Extract the [x, y] coordinate from the center of the cell holding the provided text.  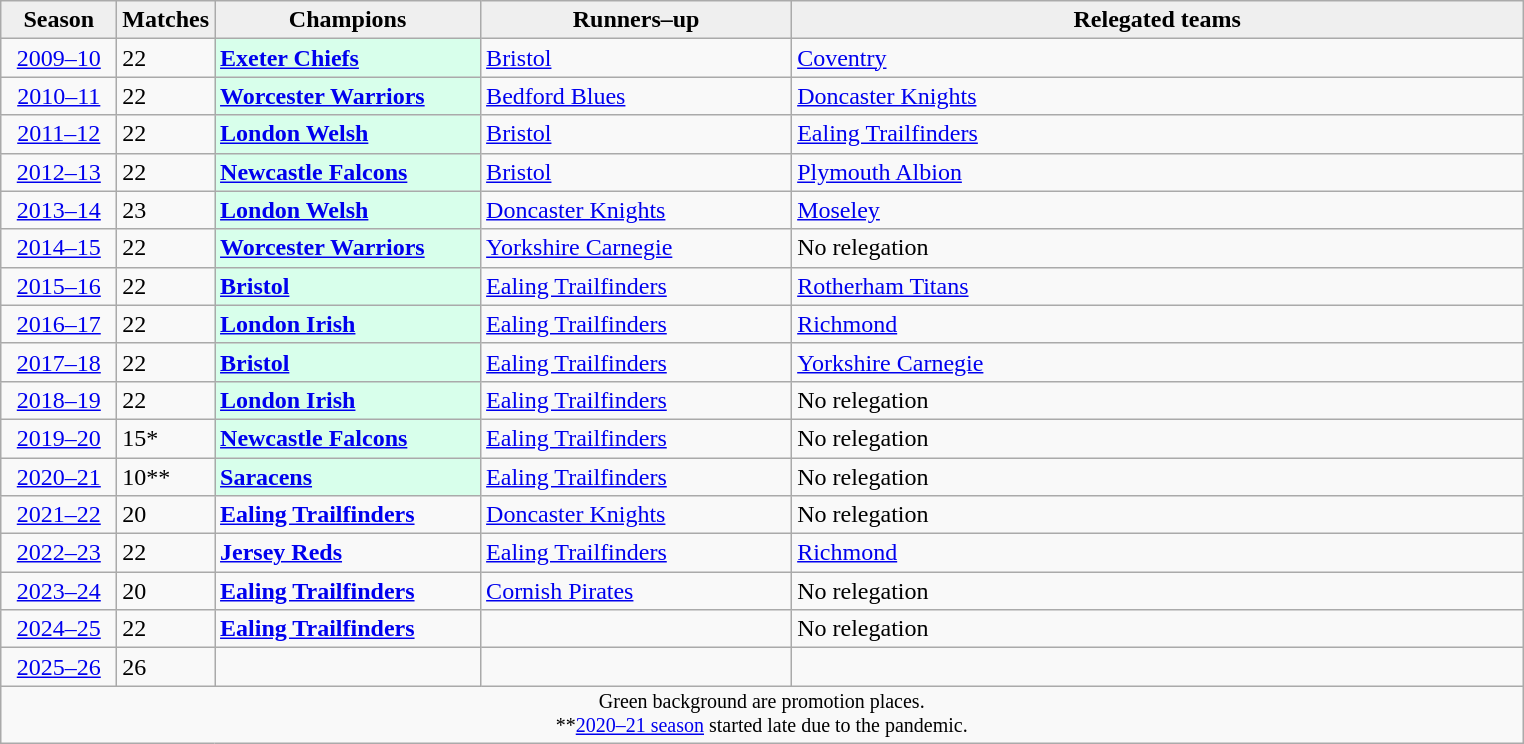
2018–19 [59, 400]
2020–21 [59, 477]
Season [59, 20]
Matches [166, 20]
26 [166, 667]
2012–13 [59, 172]
2014–15 [59, 248]
23 [166, 210]
2016–17 [59, 324]
2010–11 [59, 96]
10** [166, 477]
Green background are promotion places.**2020–21 season started late due to the pandemic. [762, 714]
2009–10 [59, 58]
15* [166, 438]
2019–20 [59, 438]
Moseley [1158, 210]
2022–23 [59, 553]
Runners–up [636, 20]
Coventry [1158, 58]
2025–26 [59, 667]
2017–18 [59, 362]
Bedford Blues [636, 96]
2023–24 [59, 591]
2013–14 [59, 210]
2015–16 [59, 286]
Champions [348, 20]
Exeter Chiefs [348, 58]
2024–25 [59, 629]
Jersey Reds [348, 553]
Plymouth Albion [1158, 172]
2021–22 [59, 515]
Saracens [348, 477]
2011–12 [59, 134]
Cornish Pirates [636, 591]
Relegated teams [1158, 20]
Rotherham Titans [1158, 286]
